Identify which cell holds the provided text, then report its [x, y] central coordinate. 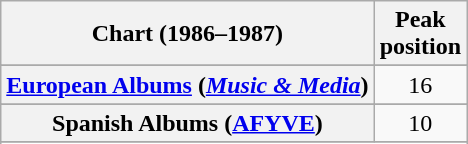
Chart (1986–1987) [188, 34]
10 [420, 123]
16 [420, 85]
Spanish Albums (AFYVE) [188, 123]
European Albums (Music & Media) [188, 85]
Peakposition [420, 34]
